Determine the [x, y] coordinate at the center of the cell enclosing the given text.  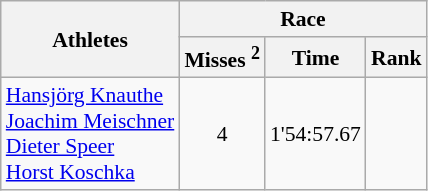
Athletes [90, 40]
4 [222, 134]
1'54:57.67 [316, 134]
Hansjörg KnautheJoachim MeischnerDieter SpeerHorst Koschka [90, 134]
Time [316, 58]
Misses 2 [222, 58]
Race [302, 19]
Rank [396, 58]
